Determine the [x, y] coordinate at the center of the cell enclosing the given text.  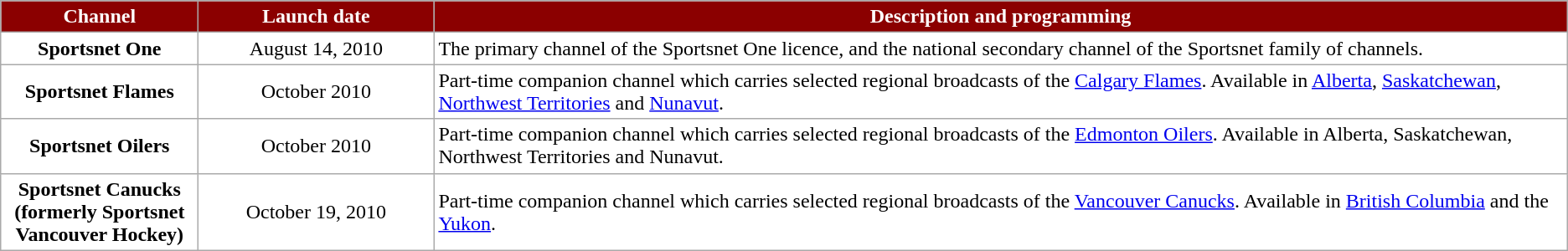
Sportsnet Canucks (formerly Sportsnet Vancouver Hockey) [100, 212]
Sportsnet Oilers [100, 146]
Channel [100, 17]
Launch date [317, 17]
Part-time companion channel which carries selected regional broadcasts of the Vancouver Canucks. Available in British Columbia and the Yukon. [1000, 212]
Sportsnet Flames [100, 92]
Sportsnet One [100, 49]
October 19, 2010 [317, 212]
The primary channel of the Sportsnet One licence, and the national secondary channel of the Sportsnet family of channels. [1000, 49]
August 14, 2010 [317, 49]
Description and programming [1000, 17]
